Return the (X, Y) coordinate for the center point of the cell that contains the specified text.  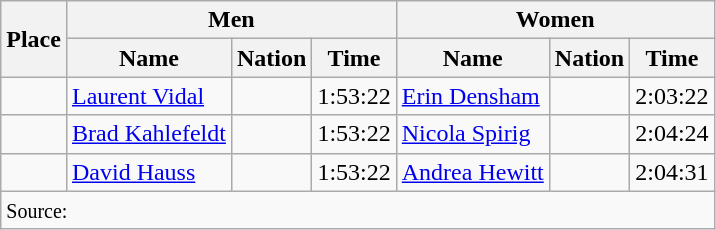
Source: (358, 210)
Nicola Spirig (472, 134)
Erin Densham (472, 96)
Place (34, 39)
2:03:22 (672, 96)
Andrea Hewitt (472, 172)
Laurent Vidal (148, 96)
2:04:31 (672, 172)
2:04:24 (672, 134)
Brad Kahlefeldt (148, 134)
David Hauss (148, 172)
Women (555, 20)
Men (231, 20)
